Determine the (X, Y) coordinate at the center of the cell enclosing the given text.  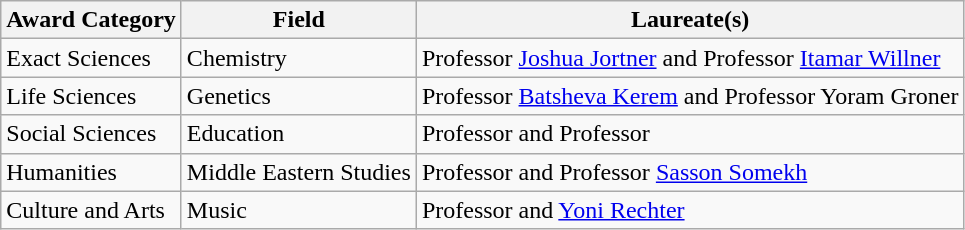
Life Sciences (92, 96)
Middle Eastern Studies (298, 172)
Social Sciences (92, 134)
Exact Sciences (92, 58)
Music (298, 210)
Education (298, 134)
Chemistry (298, 58)
Professor and Professor Sasson Somekh (690, 172)
Professor Joshua Jortner and Professor Itamar Willner (690, 58)
Professor Batsheva Kerem and Professor Yoram Groner (690, 96)
Professor and Professor (690, 134)
Field (298, 20)
Professor and Yoni Rechter (690, 210)
Laureate(s) (690, 20)
Award Category (92, 20)
Humanities (92, 172)
Genetics (298, 96)
Culture and Arts (92, 210)
